Extract the (x, y) coordinate from the center of the cell holding the provided text.  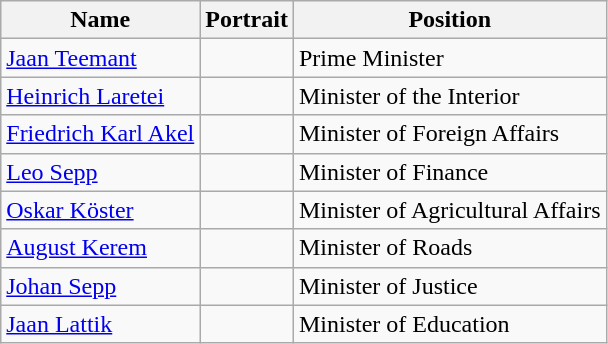
Jaan Teemant (100, 58)
Position (450, 20)
Minister of Agricultural Affairs (450, 210)
August Kerem (100, 248)
Minister of Roads (450, 248)
Heinrich Laretei (100, 96)
Name (100, 20)
Minister of Education (450, 324)
Johan Sepp (100, 286)
Jaan Lattik (100, 324)
Minister of Finance (450, 172)
Oskar Köster (100, 210)
Minister of Justice (450, 286)
Prime Minister (450, 58)
Minister of Foreign Affairs (450, 134)
Leo Sepp (100, 172)
Friedrich Karl Akel (100, 134)
Minister of the Interior (450, 96)
Portrait (247, 20)
